Output the [x, y] coordinate of the center of the cell containing the given text.  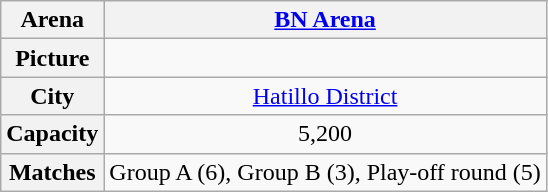
Picture [52, 58]
Capacity [52, 134]
City [52, 96]
Matches [52, 172]
Arena [52, 20]
Group A (6), Group B (3), Play-off round (5) [326, 172]
BN Arena [326, 20]
Hatillo District [326, 96]
5,200 [326, 134]
